Find where the given text appears and provide that cell's center as [x, y] coordinate. 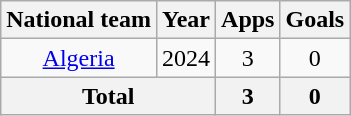
Year [186, 20]
Goals [315, 20]
Apps [248, 20]
2024 [186, 58]
Total [108, 96]
Algeria [79, 58]
National team [79, 20]
